Return (x, y) of the center of cell containing provided text 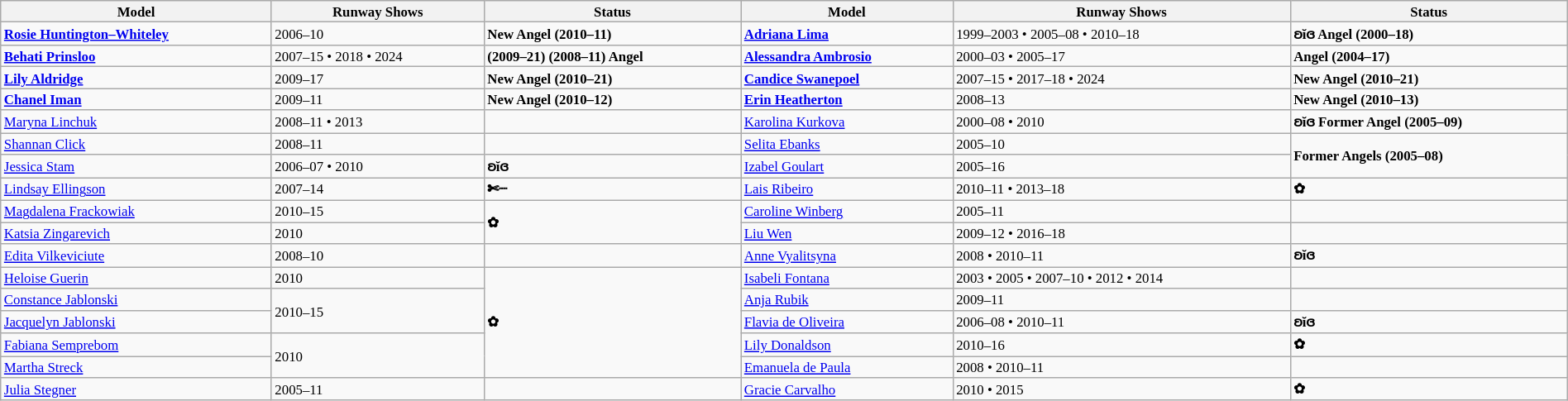
Gracie Carvalho (847, 389)
Jacquelyn Jablonski (136, 322)
2003 • 2005 • 2007–10 • 2012 • 2014 (1121, 278)
Selita Ebanks (847, 144)
Lily Donaldson (847, 345)
Caroline Winberg (847, 212)
2000–08 • 2010 (1121, 122)
ʚĭɞ Former Angel (2005–09) (1429, 122)
Alessandra Ambrosio (847, 56)
1999–2003 • 2005–08 • 2010–18 (1121, 34)
2010 • 2015 (1121, 389)
Edita Vilkeviciute (136, 255)
2007–15 • 2017–18 • 2024 (1121, 78)
Angel (2004–17) (1429, 56)
2005–10 (1121, 144)
2008–10 (377, 255)
2010–16 (1121, 345)
Behati Prinsloo (136, 56)
New Angel (2010–11) (612, 34)
Emanuela de Paula (847, 367)
Karolina Kurkova (847, 122)
Isabeli Fontana (847, 278)
2010–11 • 2013–18 (1121, 189)
Adriana Lima (847, 34)
Erin Heatherton (847, 99)
Anne Vyalitsyna (847, 255)
2007–15 • 2018 • 2024 (377, 56)
2007–14 (377, 189)
Martha Streck (136, 367)
Maryna Linchuk (136, 122)
Katsia Zingarevich (136, 233)
ʚĭɞ Angel (2000–18) (1429, 34)
2006–10 (377, 34)
Chanel Iman (136, 99)
Lindsay Ellingson (136, 189)
Former Angels (2005–08) (1429, 155)
✄┈ (612, 189)
Rosie Huntington–Whiteley (136, 34)
2008–11 (377, 144)
Candice Swanepoel (847, 78)
Constance Jablonski (136, 299)
Lais Ribeiro (847, 189)
Shannan Click (136, 144)
2005–16 (1121, 166)
New Angel (2010–13) (1429, 99)
2009–12 • 2016–18 (1121, 233)
2006–07 • 2010 (377, 166)
Julia Stegner (136, 389)
Izabel Goulart (847, 166)
New Angel (2010–12) (612, 99)
Anja Rubik (847, 299)
Magdalena Frackowiak (136, 212)
Flavia de Oliveira (847, 322)
Heloise Guerin (136, 278)
Fabiana Semprebom (136, 345)
2008–13 (1121, 99)
Jessica Stam (136, 166)
Lily Aldridge (136, 78)
2009–17 (377, 78)
Liu Wen (847, 233)
(2009–21) (2008–11) Angel (612, 56)
2006–08 • 2010–11 (1121, 322)
2000–03 • 2005–17 (1121, 56)
2008–11 • 2013 (377, 122)
